Search for the cell housing the specified text and yield its (x, y) center coordinate. 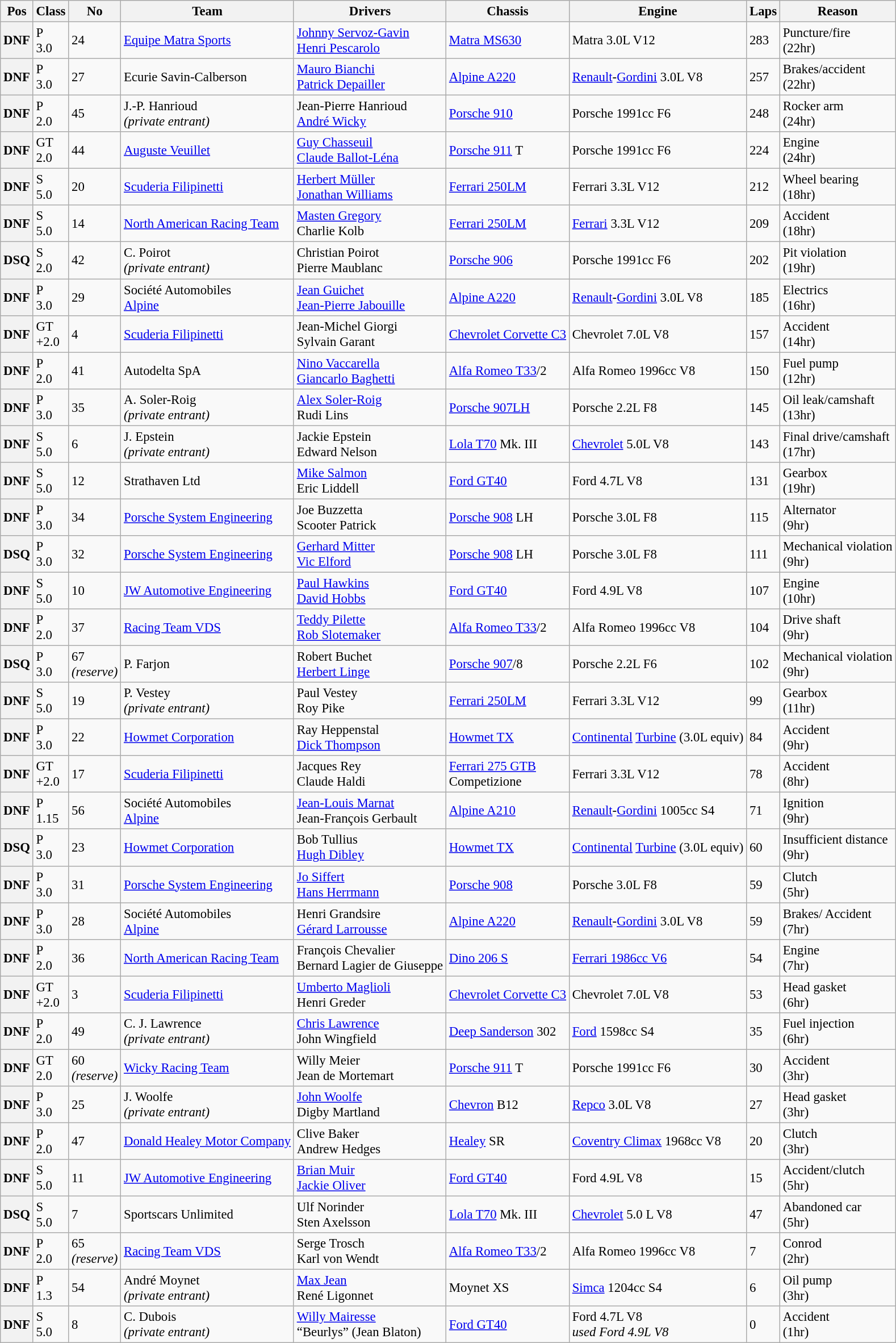
Paul Vestey Roy Pike (370, 701)
Drive shaft (9hr) (838, 627)
P. Vestey(private entrant) (208, 701)
131 (763, 481)
Nino Vaccarella Giancarlo Baghetti (370, 370)
Paul Hawkins David Hobbs (370, 591)
Rocker arm (24hr) (838, 114)
Chevron B12 (508, 1104)
Porsche 908 (508, 884)
Brian Muir Jackie Oliver (370, 1178)
Chevrolet 5.0L V8 (658, 444)
Christian Poirot Pierre Maublanc (370, 260)
17 (95, 774)
37 (95, 627)
Deep Sanderson 302 (508, 1032)
41 (95, 370)
107 (763, 591)
25 (95, 1104)
Matra MS630 (508, 41)
Coventry Climax 1968cc V8 (658, 1141)
Renault-Gordini 1005cc S4 (658, 811)
J. Woolfe(private entrant) (208, 1104)
Strathaven Ltd (208, 481)
Herbert Müller Jonathan Williams (370, 187)
Team (208, 11)
Electrics (16hr) (838, 298)
Clive Baker Andrew Hedges (370, 1141)
Fuel injection (6hr) (838, 1032)
Robert Buchet Herbert Linge (370, 665)
15 (763, 1178)
Alex Soler-Roig Rudi Lins (370, 407)
115 (763, 517)
P. Farjon (208, 665)
Porsche 2.2L F6 (658, 665)
Alpine A210 (508, 811)
67(reserve) (95, 665)
Accident (8hr) (838, 774)
Head gasket (3hr) (838, 1104)
157 (763, 334)
19 (95, 701)
J. Epstein(private entrant) (208, 444)
60(reserve) (95, 1068)
Jo Siffert Hans Herrmann (370, 884)
Engine (658, 11)
Johnny Servoz-Gavin Henri Pescarolo (370, 41)
Class (51, 11)
Reason (838, 11)
Ford 4.7L V8 (658, 481)
C. Dubois(private entrant) (208, 1325)
Porsche 906 (508, 260)
Ecurie Savin-Calberson (208, 77)
104 (763, 627)
Gearbox (19hr) (838, 481)
Jean-Michel Giorgi Sylvain Garant (370, 334)
Accident (1hr) (838, 1325)
4 (95, 334)
Sportscars Unlimited (208, 1215)
Willy Meier Jean de Mortemart (370, 1068)
Chris Lawrence John Wingfield (370, 1032)
Jean-Louis Marnat Jean-François Gerbault (370, 811)
143 (763, 444)
Oil leak/camshaft (13hr) (838, 407)
10 (95, 591)
Engine (24hr) (838, 150)
C. Poirot(private entrant) (208, 260)
J.-P. Hanrioud(private entrant) (208, 114)
Chassis (508, 11)
Head gasket (6hr) (838, 994)
Equipe Matra Sports (208, 41)
Ford 1598cc S4 (658, 1032)
Umberto Maglioli Henri Greder (370, 994)
283 (763, 41)
Accident (9hr) (838, 737)
Engine (7hr) (838, 958)
S2.0 (51, 260)
Chevrolet 5.0 L V8 (658, 1215)
Conrod (2hr) (838, 1251)
Simca 1204cc S4 (658, 1288)
42 (95, 260)
111 (763, 554)
Porsche 907/8 (508, 665)
Jean Guichet Jean-Pierre Jabouille (370, 298)
Clutch (5hr) (838, 884)
Porsche 907LH (508, 407)
Willy Mairesse “Beurlys” (Jean Blaton) (370, 1325)
Porsche 910 (508, 114)
C. J. Lawrence(private entrant) (208, 1032)
Healey SR (508, 1141)
Ferrari 1986cc V6 (658, 958)
53 (763, 994)
François Chevalier Bernard Lagier de Giuseppe (370, 958)
29 (95, 298)
Repco 3.0L V8 (658, 1104)
Insufficient distance (9hr) (838, 848)
8 (95, 1325)
Jacques Rey Claude Haldi (370, 774)
36 (95, 958)
Fuel pump (12hr) (838, 370)
257 (763, 77)
Teddy Pilette Rob Slotemaker (370, 627)
30 (763, 1068)
Mike Salmon Eric Liddell (370, 481)
Ferrari 275 GTBCompetizione (508, 774)
0 (763, 1325)
31 (95, 884)
28 (95, 921)
78 (763, 774)
Ignition (9hr) (838, 811)
150 (763, 370)
Ulf Norinder Sten Axelsson (370, 1215)
Ray Heppenstal Dick Thompson (370, 737)
Max Jean René Ligonnet (370, 1288)
Autodelta SpA (208, 370)
Guy Chasseuil Claude Ballot-Léna (370, 150)
Jean-Pierre Hanrioud André Wicky (370, 114)
A. Soler-Roig(private entrant) (208, 407)
Mauro Bianchi Patrick Depailler (370, 77)
212 (763, 187)
44 (95, 150)
224 (763, 150)
Moynet XS (508, 1288)
209 (763, 224)
248 (763, 114)
Gearbox (11hr) (838, 701)
Matra 3.0L V12 (658, 41)
49 (95, 1032)
Engine (10hr) (838, 591)
Accident/clutch (5hr) (838, 1178)
56 (95, 811)
145 (763, 407)
Joe Buzzetta Scooter Patrick (370, 517)
14 (95, 224)
84 (763, 737)
45 (95, 114)
P1.3 (51, 1288)
Auguste Veuillet (208, 150)
Donald Healey Motor Company (208, 1141)
Jackie Epstein Edward Nelson (370, 444)
Accident (18hr) (838, 224)
No (95, 11)
Oil pump (3hr) (838, 1288)
32 (95, 554)
3 (95, 994)
Porsche 2.2L F8 (658, 407)
99 (763, 701)
Brakes/accident (22hr) (838, 77)
34 (95, 517)
Ford 4.7L V8used Ford 4.9L V8 (658, 1325)
11 (95, 1178)
Gerhard Mitter Vic Elford (370, 554)
Accident (3hr) (838, 1068)
Alternator (9hr) (838, 517)
22 (95, 737)
102 (763, 665)
André Moynet(private entrant) (208, 1288)
23 (95, 848)
Laps (763, 11)
Dino 206 S (508, 958)
John Woolfe Digby Martland (370, 1104)
Serge Trosch Karl von Wendt (370, 1251)
Bob Tullius Hugh Dibley (370, 848)
Final drive/camshaft (17hr) (838, 444)
202 (763, 260)
Henri Grandsire Gérard Larrousse (370, 921)
Pos (17, 11)
24 (95, 41)
Puncture/fire (22hr) (838, 41)
Wicky Racing Team (208, 1068)
12 (95, 481)
Accident (14hr) (838, 334)
65(reserve) (95, 1251)
Abandoned car (5hr) (838, 1215)
Pit violation (19hr) (838, 260)
Masten Gregory Charlie Kolb (370, 224)
60 (763, 848)
Clutch (3hr) (838, 1141)
71 (763, 811)
Wheel bearing (18hr) (838, 187)
185 (763, 298)
Brakes/ Accident (7hr) (838, 921)
Drivers (370, 11)
P1.15 (51, 811)
